Provide the (x, y) coordinate of the cell's center where the given text is located.  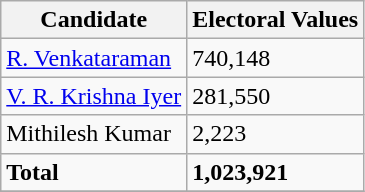
2,223 (276, 134)
R. Venkataraman (94, 58)
Candidate (94, 20)
V. R. Krishna Iyer (94, 96)
281,550 (276, 96)
740,148 (276, 58)
Mithilesh Kumar (94, 134)
Electoral Values (276, 20)
Total (94, 172)
1,023,921 (276, 172)
